Identify which cell holds the provided text, then report its [x, y] central coordinate. 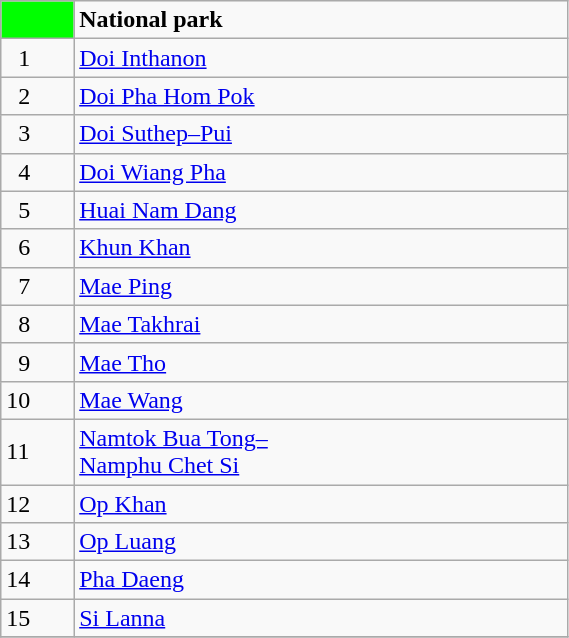
Mae Takhrai [321, 324]
Doi Wiang Pha [321, 172]
3 [38, 134]
Mae Tho [321, 362]
Huai Nam Dang [321, 210]
Doi Suthep–Pui [321, 134]
14 [38, 580]
Si Lanna [321, 618]
Op Khan [321, 503]
Op Luang [321, 542]
4 [38, 172]
13 [38, 542]
7 [38, 286]
Khun Khan [321, 248]
Mae Wang [321, 400]
Pha Daeng [321, 580]
National park [321, 20]
6 [38, 248]
15 [38, 618]
Doi Inthanon [321, 58]
Namtok Bua Tong–Namphu Chet Si [321, 452]
10 [38, 400]
12 [38, 503]
9 [38, 362]
Doi Pha Hom Pok [321, 96]
2 [38, 96]
Mae Ping [321, 286]
11 [38, 452]
5 [38, 210]
8 [38, 324]
1 [38, 58]
